Return (X, Y) of the center of cell containing provided text 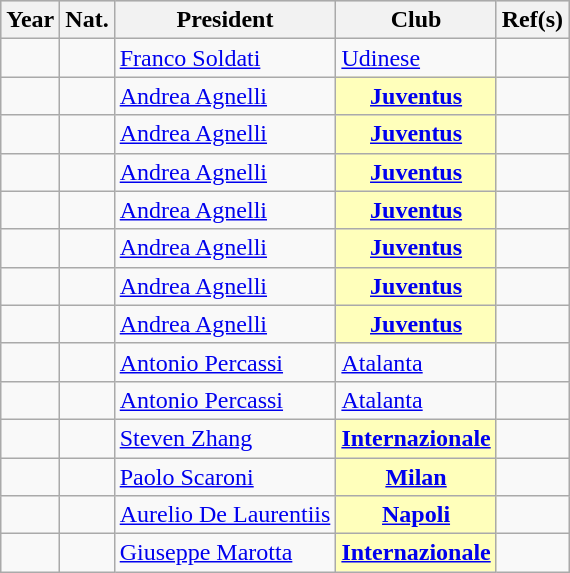
Steven Zhang (225, 438)
Giuseppe Marotta (225, 553)
Udinese (416, 58)
Ref(s) (532, 20)
President (225, 20)
Napoli (416, 515)
Club (416, 20)
Paolo Scaroni (225, 477)
Nat. (87, 20)
Aurelio De Laurentiis (225, 515)
Year (30, 20)
Franco Soldati (225, 58)
Milan (416, 477)
